For the text-containing cell, return its midpoint in [x, y] coordinate format. 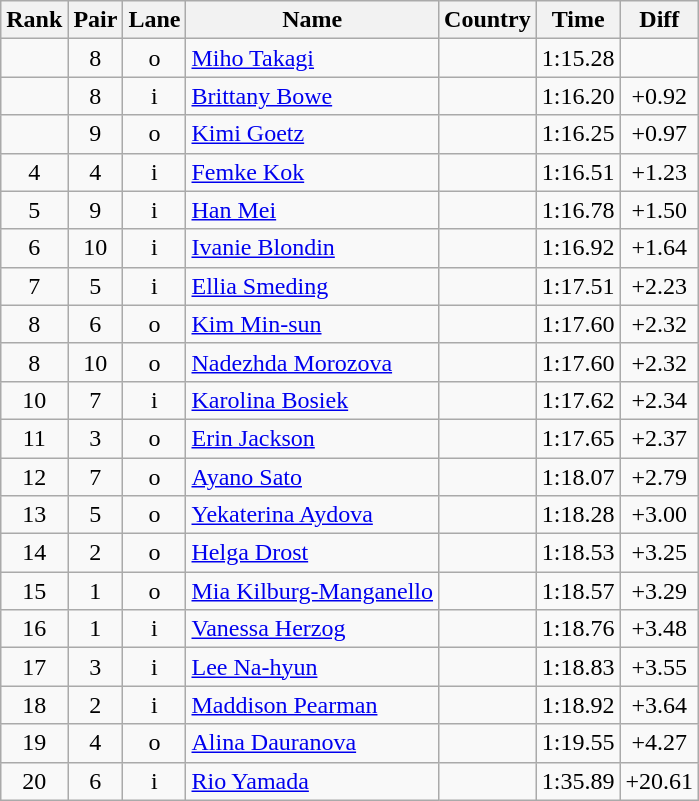
Yekaterina Aydova [312, 515]
1:16.92 [578, 248]
Miho Takagi [312, 58]
Pair [96, 20]
1:35.89 [578, 781]
1:17.62 [578, 400]
+2.37 [660, 438]
+3.55 [660, 667]
Rank [34, 20]
Erin Jackson [312, 438]
1:15.28 [578, 58]
Nadezhda Morozova [312, 362]
Han Mei [312, 210]
Ivanie Blondin [312, 248]
+3.48 [660, 629]
Time [578, 20]
1:18.57 [578, 591]
Helga Drost [312, 553]
1:16.20 [578, 96]
1:18.07 [578, 477]
16 [34, 629]
Vanessa Herzog [312, 629]
Kim Min-sun [312, 324]
+3.25 [660, 553]
14 [34, 553]
+3.29 [660, 591]
+2.79 [660, 477]
+2.34 [660, 400]
1:18.28 [578, 515]
1:16.78 [578, 210]
1:18.76 [578, 629]
Brittany Bowe [312, 96]
+3.64 [660, 705]
+1.64 [660, 248]
Femke Kok [312, 172]
Alina Dauranova [312, 743]
+0.92 [660, 96]
Lane [154, 20]
1:17.51 [578, 286]
+2.23 [660, 286]
Mia Kilburg-Manganello [312, 591]
15 [34, 591]
18 [34, 705]
11 [34, 438]
19 [34, 743]
Maddison Pearman [312, 705]
+20.61 [660, 781]
Rio Yamada [312, 781]
20 [34, 781]
Country [488, 20]
13 [34, 515]
1:19.55 [578, 743]
Lee Na-hyun [312, 667]
+0.97 [660, 134]
Ellia Smeding [312, 286]
+1.50 [660, 210]
+3.00 [660, 515]
Ayano Sato [312, 477]
1:18.83 [578, 667]
1:16.51 [578, 172]
+1.23 [660, 172]
1:16.25 [578, 134]
1:18.92 [578, 705]
Diff [660, 20]
12 [34, 477]
17 [34, 667]
Name [312, 20]
1:18.53 [578, 553]
Kimi Goetz [312, 134]
Karolina Bosiek [312, 400]
+4.27 [660, 743]
1:17.65 [578, 438]
